Pinpoint the cell where the given text exists, returning its (x, y) midpoint coordinate. 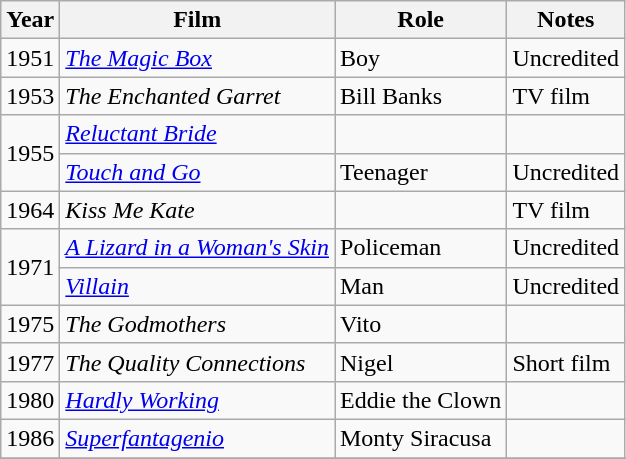
1964 (30, 210)
Vito (420, 324)
Villain (198, 286)
Kiss Me Kate (198, 210)
1980 (30, 400)
1951 (30, 58)
1975 (30, 324)
Policeman (420, 248)
Notes (566, 20)
Boy (420, 58)
Monty Siracusa (420, 438)
Man (420, 286)
The Magic Box (198, 58)
The Enchanted Garret (198, 96)
1955 (30, 153)
Short film (566, 362)
Hardly Working (198, 400)
Role (420, 20)
A Lizard in a Woman's Skin (198, 248)
Reluctant Bride (198, 134)
Year (30, 20)
Touch and Go (198, 172)
Bill Banks (420, 96)
The Quality Connections (198, 362)
The Godmothers (198, 324)
Superfantagenio (198, 438)
1986 (30, 438)
1977 (30, 362)
1971 (30, 267)
Teenager (420, 172)
Eddie the Clown (420, 400)
1953 (30, 96)
Film (198, 20)
Nigel (420, 362)
